Detect which cell encompasses the target text, then output its (x, y) center coordinate. 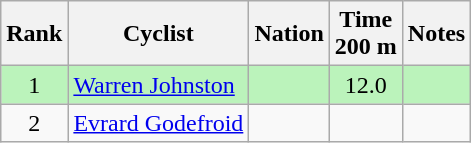
12.0 (366, 85)
2 (34, 123)
Nation (289, 34)
Rank (34, 34)
Notes (436, 34)
Cyclist (158, 34)
1 (34, 85)
Evrard Godefroid (158, 123)
Time200 m (366, 34)
Warren Johnston (158, 85)
